Find where the given text appears and provide that cell's center as (X, Y) coordinate. 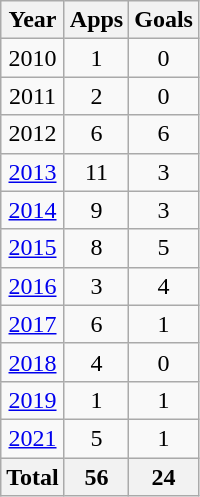
Apps (96, 20)
2011 (33, 96)
2019 (33, 400)
2012 (33, 134)
2 (96, 96)
2018 (33, 362)
2017 (33, 324)
2013 (33, 172)
2014 (33, 210)
24 (164, 477)
56 (96, 477)
2010 (33, 58)
8 (96, 248)
Total (33, 477)
2021 (33, 438)
2016 (33, 286)
Year (33, 20)
9 (96, 210)
Goals (164, 20)
11 (96, 172)
2015 (33, 248)
